Determine the [x, y] coordinate at the center of the cell enclosing the given text.  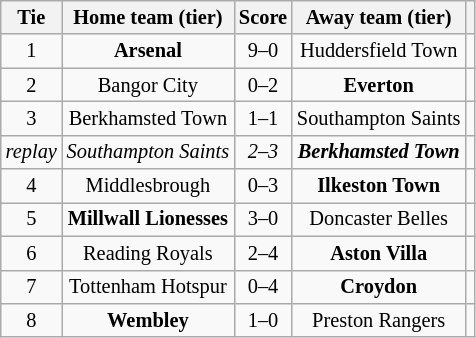
Home team (tier) [148, 17]
Huddersfield Town [378, 51]
0–3 [263, 186]
5 [32, 219]
3 [32, 118]
Wembley [148, 320]
Bangor City [148, 85]
6 [32, 253]
4 [32, 186]
Reading Royals [148, 253]
2 [32, 85]
1–1 [263, 118]
9–0 [263, 51]
7 [32, 287]
Ilkeston Town [378, 186]
2–4 [263, 253]
Millwall Lionesses [148, 219]
Away team (tier) [378, 17]
Croydon [378, 287]
2–3 [263, 152]
Preston Rangers [378, 320]
Tie [32, 17]
replay [32, 152]
Tottenham Hotspur [148, 287]
Arsenal [148, 51]
Aston Villa [378, 253]
1 [32, 51]
Everton [378, 85]
0–4 [263, 287]
3–0 [263, 219]
Score [263, 17]
8 [32, 320]
Middlesbrough [148, 186]
1–0 [263, 320]
0–2 [263, 85]
Doncaster Belles [378, 219]
